Find where the given text appears and provide that cell's center as [X, Y] coordinate. 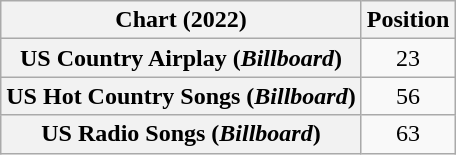
Chart (2022) [181, 20]
Position [408, 20]
56 [408, 96]
US Radio Songs (Billboard) [181, 134]
US Country Airplay (Billboard) [181, 58]
23 [408, 58]
US Hot Country Songs (Billboard) [181, 96]
63 [408, 134]
